Locate the cell with the specified text and output its (x, y) center coordinate. 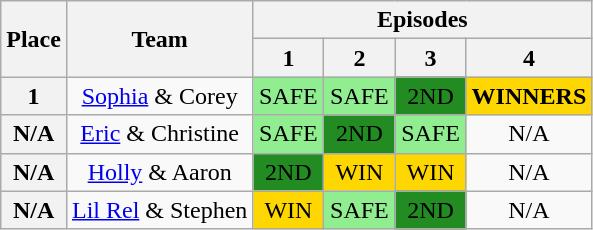
4 (529, 58)
Lil Rel & Stephen (159, 210)
2 (360, 58)
WINNERS (529, 96)
Team (159, 39)
Holly & Aaron (159, 172)
Episodes (422, 20)
3 (430, 58)
Sophia & Corey (159, 96)
Place (34, 39)
Eric & Christine (159, 134)
